Search for the cell housing the specified text and yield its (x, y) center coordinate. 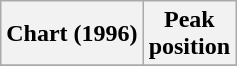
Chart (1996) (72, 34)
Peakposition (189, 34)
